Find where the given text appears and provide that cell's center as (x, y) coordinate. 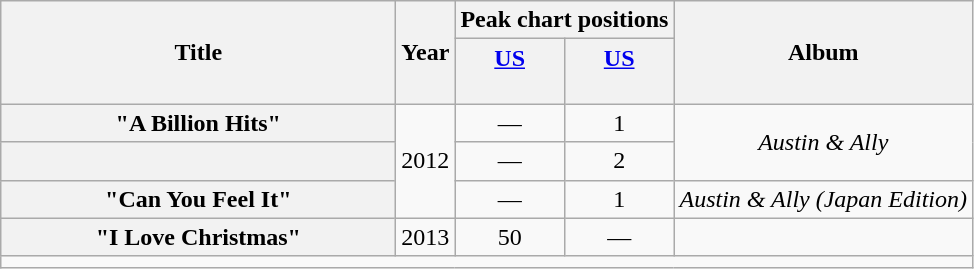
Austin & Ally (824, 142)
"I Love Christmas" (198, 237)
Album (824, 52)
Title (198, 52)
Peak chart positions (564, 20)
2012 (426, 161)
Year (426, 52)
"Can You Feel It" (198, 199)
2013 (426, 237)
2 (619, 161)
Austin & Ally (Japan Edition) (824, 199)
50 (510, 237)
"A Billion Hits" (198, 123)
